Search for the cell housing the specified text and yield its (X, Y) center coordinate. 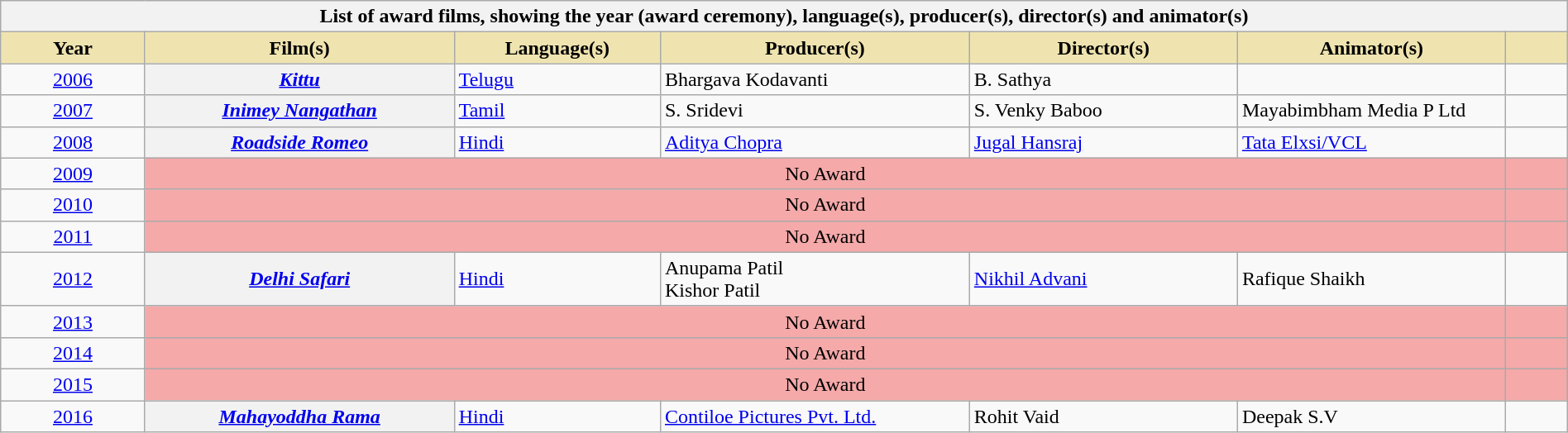
2015 (73, 384)
2009 (73, 174)
Contiloe Pictures Pvt. Ltd. (815, 416)
Roadside Romeo (299, 142)
List of award films, showing the year (award ceremony), language(s), producer(s), director(s) and animator(s) (784, 17)
Tamil (557, 111)
Inimey Nangathan (299, 111)
Tata Elxsi/VCL (1371, 142)
2007 (73, 111)
Deepak S.V (1371, 416)
2012 (73, 279)
2011 (73, 236)
B. Sathya (1103, 79)
Producer(s) (815, 48)
Mahayoddha Rama (299, 416)
Bhargava Kodavanti (815, 79)
Animator(s) (1371, 48)
2010 (73, 205)
Director(s) (1103, 48)
Rohit Vaid (1103, 416)
Year (73, 48)
S. Sridevi (815, 111)
Mayabimbham Media P Ltd (1371, 111)
Delhi Safari (299, 279)
Rafique Shaikh (1371, 279)
Aditya Chopra (815, 142)
2008 (73, 142)
Film(s) (299, 48)
Anupama Patil Kishor Patil (815, 279)
Jugal Hansraj (1103, 142)
2006 (73, 79)
Nikhil Advani (1103, 279)
2016 (73, 416)
Language(s) (557, 48)
Kittu (299, 79)
2013 (73, 321)
S. Venky Baboo (1103, 111)
Telugu (557, 79)
2014 (73, 353)
